From the cell containing the given text, extract its center point as [x, y] coordinate. 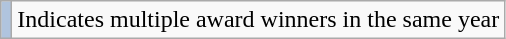
Indicates multiple award winners in the same year [258, 20]
